Pinpoint the cell where the given text exists, returning its (X, Y) midpoint coordinate. 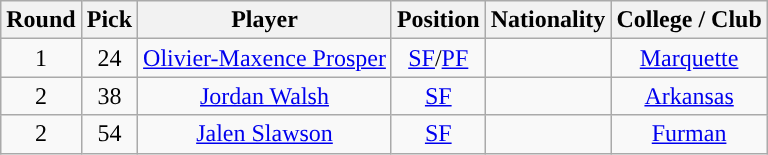
Player (265, 20)
Jalen Slawson (265, 134)
Pick (109, 20)
Marquette (689, 58)
Olivier-Maxence Prosper (265, 58)
38 (109, 96)
Jordan Walsh (265, 96)
24 (109, 58)
Furman (689, 134)
Arkansas (689, 96)
Nationality (548, 20)
SF/PF (438, 58)
Position (438, 20)
Round (41, 20)
54 (109, 134)
1 (41, 58)
College / Club (689, 20)
